For the text-containing cell, return its midpoint in (x, y) coordinate format. 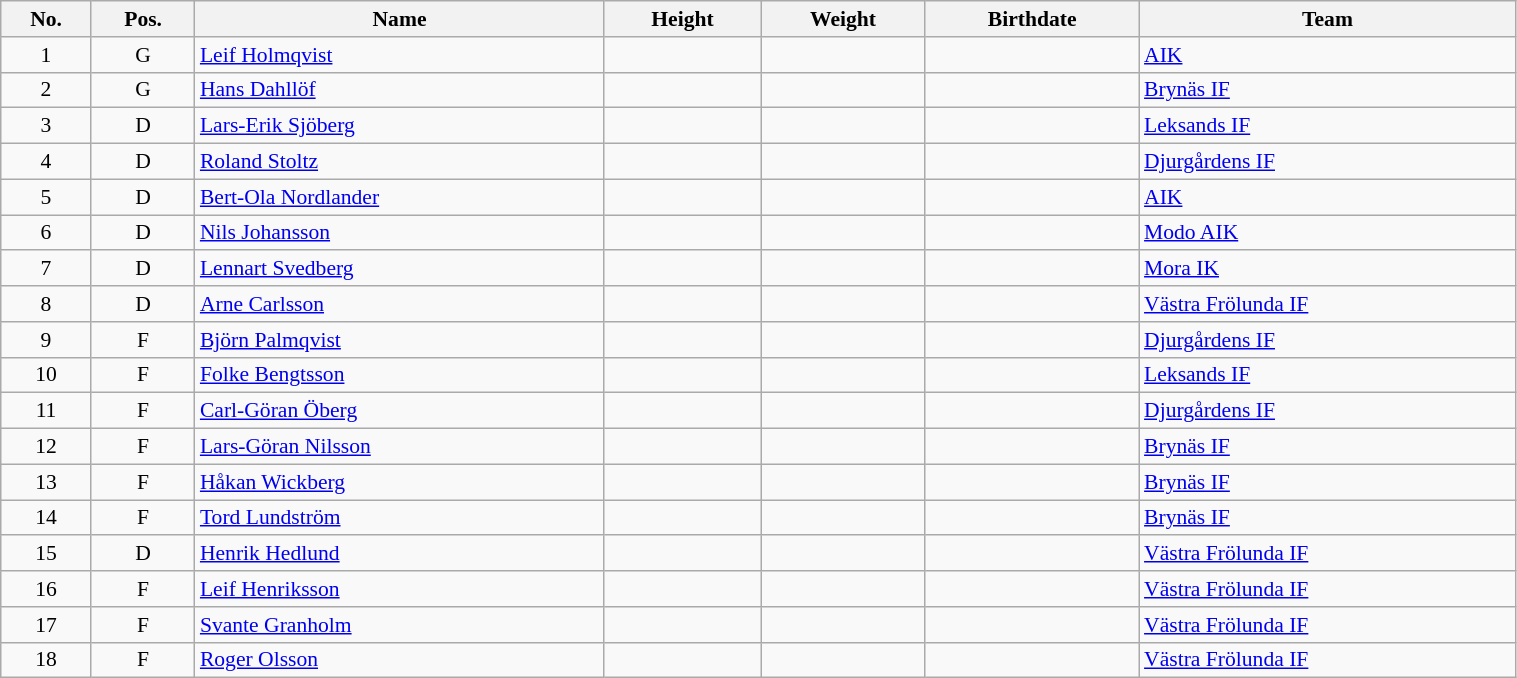
Team (1328, 19)
14 (46, 518)
16 (46, 589)
17 (46, 625)
Bert-Ola Nordlander (400, 197)
Height (682, 19)
15 (46, 554)
13 (46, 482)
9 (46, 340)
Henrik Hedlund (400, 554)
No. (46, 19)
Håkan Wickberg (400, 482)
Roland Stoltz (400, 162)
11 (46, 411)
7 (46, 269)
Name (400, 19)
18 (46, 660)
Hans Dahllöf (400, 90)
Lars-Göran Nilsson (400, 447)
6 (46, 233)
3 (46, 126)
Björn Palmqvist (400, 340)
4 (46, 162)
Leif Holmqvist (400, 55)
Arne Carlsson (400, 304)
5 (46, 197)
Folke Bengtsson (400, 375)
Carl-Göran Öberg (400, 411)
1 (46, 55)
10 (46, 375)
Lars-Erik Sjöberg (400, 126)
8 (46, 304)
Nils Johansson (400, 233)
Pos. (143, 19)
Leif Henriksson (400, 589)
2 (46, 90)
Svante Granholm (400, 625)
Tord Lundström (400, 518)
Modo AIK (1328, 233)
12 (46, 447)
Roger Olsson (400, 660)
Weight (843, 19)
Birthdate (1032, 19)
Mora IK (1328, 269)
Lennart Svedberg (400, 269)
